Determine the [X, Y] coordinate at the center of the cell enclosing the given text.  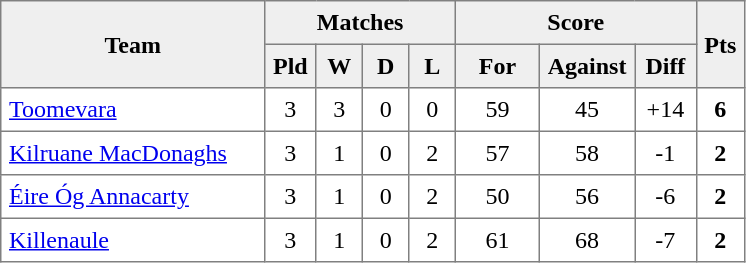
Against [586, 66]
Pts [720, 44]
Pld [290, 66]
D [385, 66]
Matches [360, 23]
Toomevara [133, 110]
6 [720, 110]
-6 [666, 197]
Team [133, 44]
-1 [666, 153]
+14 [666, 110]
Éire Óg Annacarty [133, 197]
Killenaule [133, 240]
57 [497, 153]
Kilruane MacDonaghs [133, 153]
45 [586, 110]
Score [576, 23]
56 [586, 197]
50 [497, 197]
For [497, 66]
Diff [666, 66]
61 [497, 240]
58 [586, 153]
-7 [666, 240]
W [339, 66]
68 [586, 240]
L [432, 66]
59 [497, 110]
